Detect which cell encompasses the target text, then output its [x, y] center coordinate. 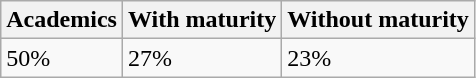
27% [202, 58]
23% [378, 58]
With maturity [202, 20]
Academics [62, 20]
50% [62, 58]
Without maturity [378, 20]
